For the text-containing cell, return its midpoint in (X, Y) coordinate format. 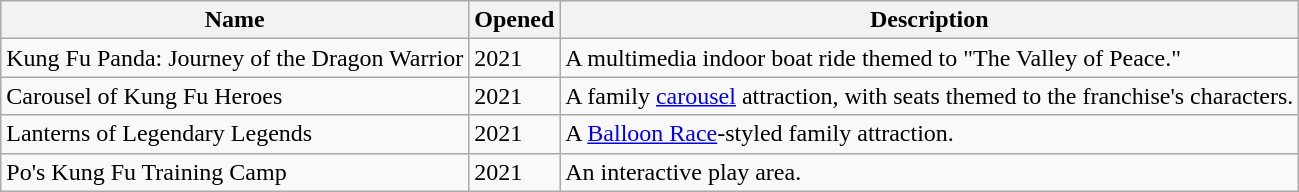
Kung Fu Panda: Journey of the Dragon Warrior (235, 58)
A family carousel attraction, with seats themed to the franchise's characters. (930, 96)
Opened (514, 20)
Name (235, 20)
Carousel of Kung Fu Heroes (235, 96)
Lanterns of Legendary Legends (235, 134)
An interactive play area. (930, 172)
A Balloon Race-styled family attraction. (930, 134)
A multimedia indoor boat ride themed to "The Valley of Peace." (930, 58)
Description (930, 20)
Po's Kung Fu Training Camp (235, 172)
